Locate the cell with the specified text and output its (x, y) center coordinate. 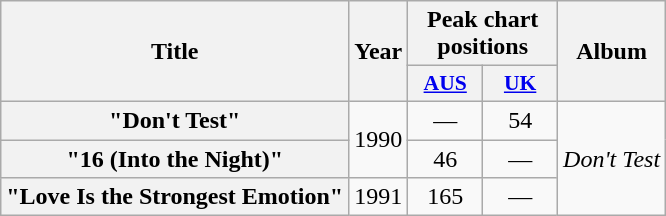
Title (175, 52)
46 (446, 159)
AUS (446, 84)
Album (612, 52)
"16 (Into the Night)" (175, 159)
54 (520, 120)
"Don't Test" (175, 120)
Year (378, 52)
Peak chart positions (483, 34)
UK (520, 84)
Don't Test (612, 158)
165 (446, 197)
1990 (378, 139)
1991 (378, 197)
"Love Is the Strongest Emotion" (175, 197)
